Detect which cell encompasses the target text, then output its (X, Y) center coordinate. 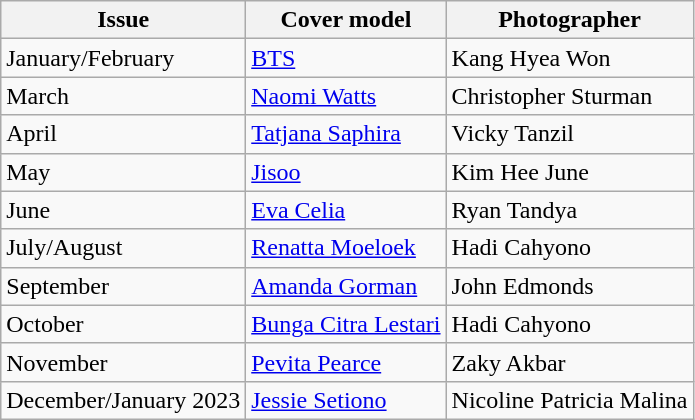
Bunga Citra Lestari (346, 324)
Issue (124, 20)
Photographer (570, 20)
Zaky Akbar (570, 362)
November (124, 362)
Cover model (346, 20)
June (124, 210)
July/August (124, 248)
September (124, 286)
Nicoline Patricia Malina (570, 400)
Ryan Tandya (570, 210)
Tatjana Saphira (346, 134)
Pevita Pearce (346, 362)
April (124, 134)
BTS (346, 58)
Naomi Watts (346, 96)
March (124, 96)
January/February (124, 58)
Vicky Tanzil (570, 134)
John Edmonds (570, 286)
Jessie Setiono (346, 400)
Kang Hyea Won (570, 58)
Amanda Gorman (346, 286)
May (124, 172)
Eva Celia (346, 210)
October (124, 324)
Jisoo (346, 172)
Renatta Moeloek (346, 248)
Christopher Sturman (570, 96)
December/January 2023 (124, 400)
Kim Hee June (570, 172)
